Return the (X, Y) coordinate for the center point of the cell that contains the specified text.  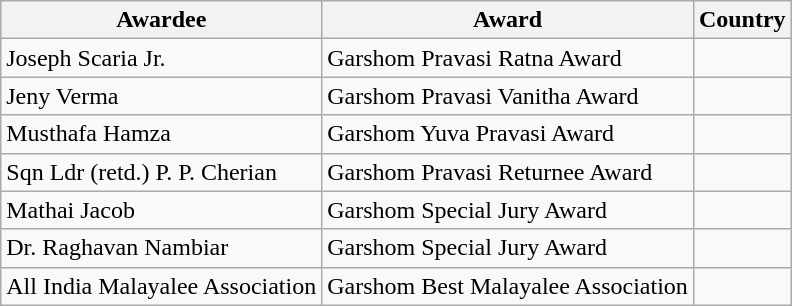
Garshom Pravasi Ratna Award (508, 58)
Jeny Verma (162, 96)
Musthafa Hamza (162, 134)
Garshom Yuva Pravasi Award (508, 134)
Garshom Pravasi Returnee Award (508, 172)
Dr. Raghavan Nambiar (162, 248)
Garshom Pravasi Vanitha Award (508, 96)
All India Malayalee Association (162, 286)
Award (508, 20)
Mathai Jacob (162, 210)
Joseph Scaria Jr. (162, 58)
Garshom Best Malayalee Association (508, 286)
Sqn Ldr (retd.) P. P. Cherian (162, 172)
Country (742, 20)
Awardee (162, 20)
